Return [X, Y] of the center of cell containing provided text 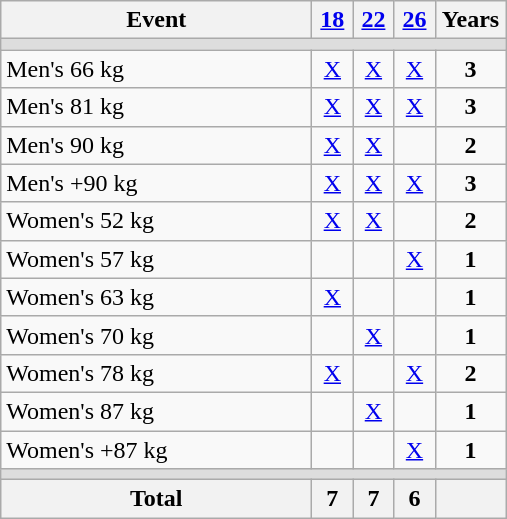
Women's 63 kg [156, 297]
Women's 70 kg [156, 335]
Total [156, 499]
Men's 66 kg [156, 69]
Women's 57 kg [156, 259]
Women's 78 kg [156, 373]
Men's 90 kg [156, 145]
Men's +90 kg [156, 183]
Men's 81 kg [156, 107]
Women's 87 kg [156, 411]
Women's +87 kg [156, 449]
6 [414, 499]
Event [156, 20]
Women's 52 kg [156, 221]
18 [332, 20]
22 [374, 20]
Years [470, 20]
26 [414, 20]
